Extract the [x, y] coordinate from the center of the cell holding the provided text.  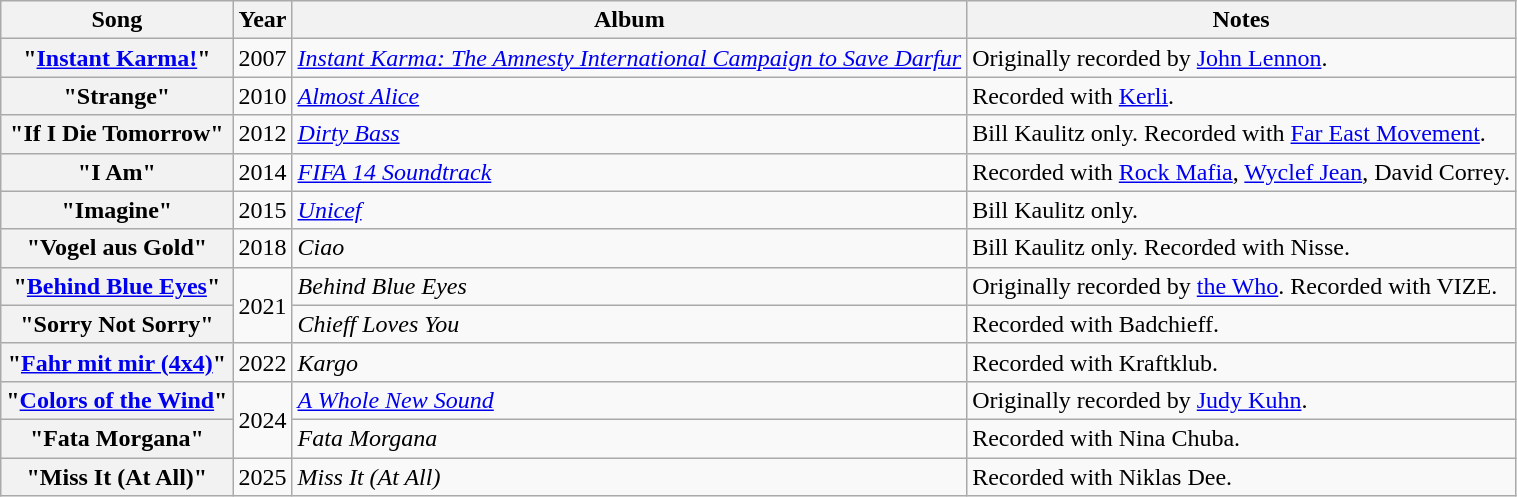
Fata Morgana [630, 438]
Recorded with Kraftklub. [1242, 362]
Originally recorded by John Lennon. [1242, 58]
"Colors of the Wind" [117, 400]
Bill Kaulitz only. Recorded with Far East Movement. [1242, 134]
"Fahr mit mir (4x4)" [117, 362]
"Behind Blue Eyes" [117, 286]
Bill Kaulitz only. [1242, 210]
"If I Die Tomorrow" [117, 134]
Miss It (At All) [630, 477]
2021 [262, 305]
"Miss It (At All)" [117, 477]
Bill Kaulitz only. Recorded with Nisse. [1242, 248]
Originally recorded by the Who. Recorded with VIZE. [1242, 286]
"Strange" [117, 96]
Notes [1242, 20]
Originally recorded by Judy Kuhn. [1242, 400]
Dirty Bass [630, 134]
"Vogel aus Gold" [117, 248]
"Sorry Not Sorry" [117, 324]
Recorded with Badchieff. [1242, 324]
Chieff Loves You [630, 324]
Instant Karma: The Amnesty International Campaign to Save Darfur [630, 58]
Year [262, 20]
2012 [262, 134]
FIFA 14 Soundtrack [630, 172]
"Fata Morgana" [117, 438]
Recorded with Niklas Dee. [1242, 477]
Kargo [630, 362]
2015 [262, 210]
2024 [262, 419]
Almost Alice [630, 96]
Recorded with Nina Chuba. [1242, 438]
"I Am" [117, 172]
2018 [262, 248]
2022 [262, 362]
2025 [262, 477]
Recorded with Kerli. [1242, 96]
Unicef [630, 210]
"Imagine" [117, 210]
2007 [262, 58]
2010 [262, 96]
Behind Blue Eyes [630, 286]
2014 [262, 172]
A Whole New Sound [630, 400]
Recorded with Rock Mafia, Wyclef Jean, David Correy. [1242, 172]
Ciao [630, 248]
Song [117, 20]
"Instant Karma!" [117, 58]
Album [630, 20]
